Extract the (x, y) coordinate from the center of the cell holding the provided text.  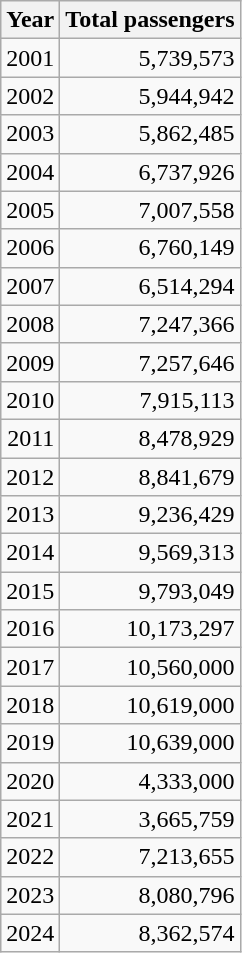
5,739,573 (150, 58)
Total passengers (150, 20)
5,944,942 (150, 96)
6,737,926 (150, 172)
9,793,049 (150, 591)
10,173,297 (150, 629)
10,619,000 (150, 705)
2008 (30, 324)
2013 (30, 515)
2019 (30, 743)
2009 (30, 362)
2001 (30, 58)
2003 (30, 134)
2022 (30, 857)
2010 (30, 400)
2014 (30, 553)
8,080,796 (150, 895)
2017 (30, 667)
2024 (30, 933)
6,514,294 (150, 286)
2012 (30, 477)
2018 (30, 705)
5,862,485 (150, 134)
2002 (30, 96)
2011 (30, 438)
2007 (30, 286)
7,213,655 (150, 857)
7,007,558 (150, 210)
7,247,366 (150, 324)
2004 (30, 172)
6,760,149 (150, 248)
8,362,574 (150, 933)
2005 (30, 210)
10,560,000 (150, 667)
3,665,759 (150, 819)
2015 (30, 591)
2016 (30, 629)
2023 (30, 895)
9,236,429 (150, 515)
8,478,929 (150, 438)
9,569,313 (150, 553)
7,257,646 (150, 362)
Year (30, 20)
10,639,000 (150, 743)
8,841,679 (150, 477)
7,915,113 (150, 400)
4,333,000 (150, 781)
2006 (30, 248)
2021 (30, 819)
2020 (30, 781)
